Search for the cell housing the specified text and yield its [X, Y] center coordinate. 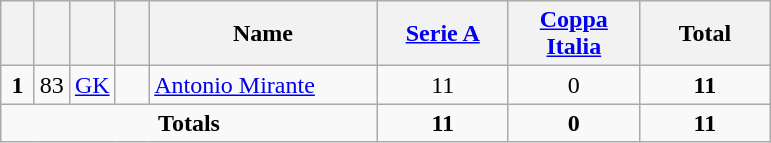
Antonio Mirante [264, 85]
Total [704, 34]
1 [18, 85]
83 [52, 85]
GK [92, 85]
Serie A [442, 34]
Totals [189, 123]
Coppa Italia [574, 34]
Name [264, 34]
